From the cell containing the given text, extract its center point as [x, y] coordinate. 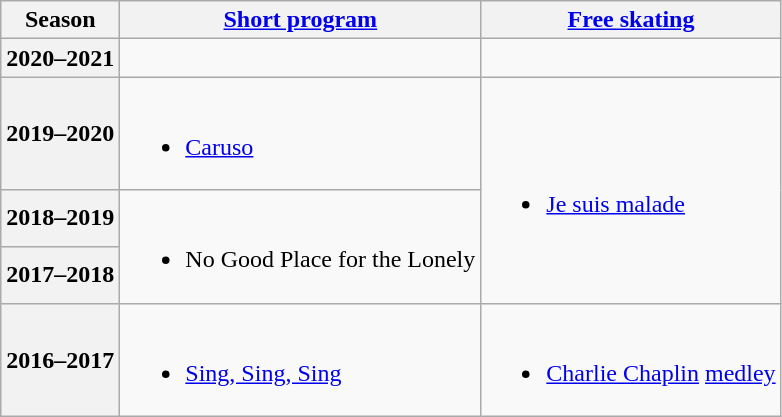
Short program [300, 20]
Sing, Sing, Sing [300, 360]
Season [60, 20]
2016–2017 [60, 360]
Free skating [631, 20]
No Good Place for the Lonely [300, 246]
Je suis malade [631, 190]
Caruso [300, 134]
2019–2020 [60, 134]
2020–2021 [60, 58]
Charlie Chaplin medley [631, 360]
2018–2019 [60, 218]
2017–2018 [60, 274]
